Identify which cell holds the provided text, then report its [X, Y] central coordinate. 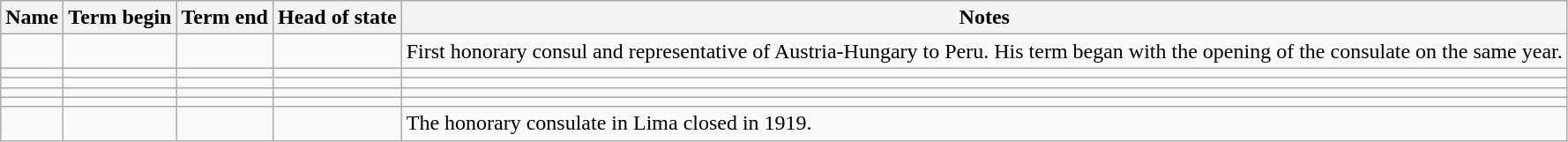
Notes [984, 18]
First honorary consul and representative of Austria-Hungary to Peru. His term began with the opening of the consulate on the same year. [984, 51]
Head of state [337, 18]
Term end [225, 18]
Term begin [120, 18]
The honorary consulate in Lima closed in 1919. [984, 123]
Name [32, 18]
